Extract the (x, y) coordinate from the center of the cell holding the provided text.  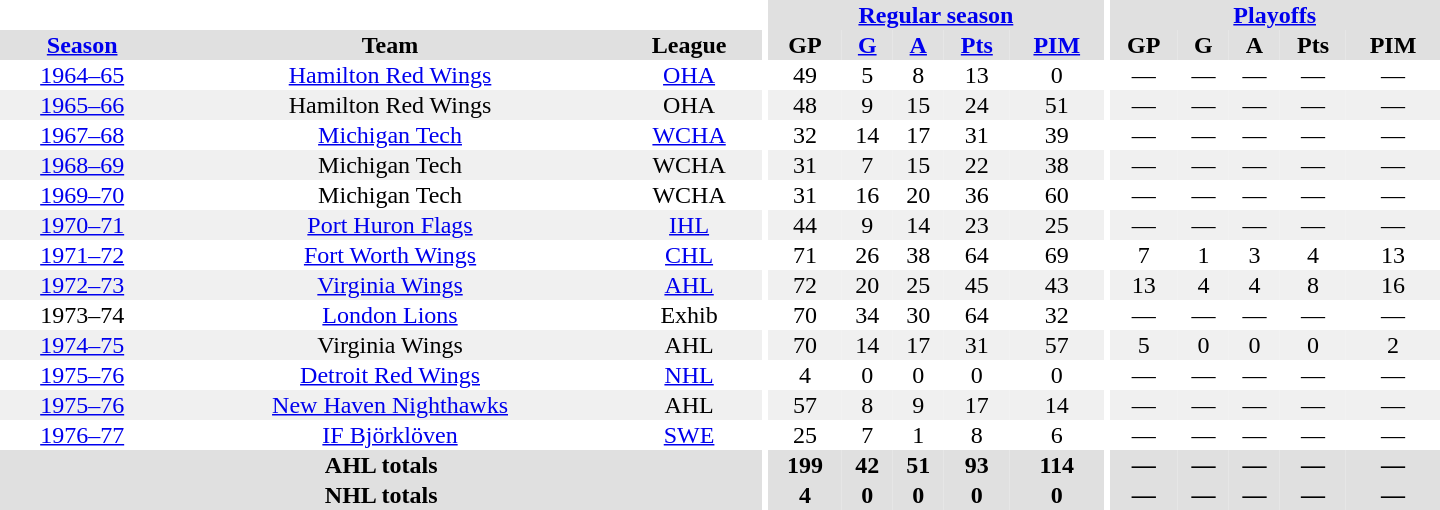
6 (1057, 435)
48 (805, 105)
199 (805, 465)
AHL totals (381, 465)
44 (805, 225)
2 (1393, 345)
1965–66 (82, 105)
36 (977, 195)
1964–65 (82, 75)
1976–77 (82, 435)
71 (805, 255)
Fort Worth Wings (390, 255)
60 (1057, 195)
3 (1254, 255)
72 (805, 285)
1974–75 (82, 345)
CHL (690, 255)
SWE (690, 435)
Detroit Red Wings (390, 375)
Playoffs (1274, 15)
1971–72 (82, 255)
114 (1057, 465)
NHL totals (381, 495)
Regular season (936, 15)
45 (977, 285)
Exhib (690, 315)
1973–74 (82, 315)
23 (977, 225)
93 (977, 465)
Port Huron Flags (390, 225)
1967–68 (82, 135)
30 (918, 315)
26 (868, 255)
Season (82, 45)
NHL (690, 375)
24 (977, 105)
IF Björklöven (390, 435)
1969–70 (82, 195)
1970–71 (82, 225)
London Lions (390, 315)
42 (868, 465)
League (690, 45)
New Haven Nighthawks (390, 405)
22 (977, 165)
39 (1057, 135)
1972–73 (82, 285)
49 (805, 75)
1968–69 (82, 165)
34 (868, 315)
69 (1057, 255)
Team (390, 45)
43 (1057, 285)
IHL (690, 225)
